Pinpoint the cell where the given text exists, returning its (x, y) midpoint coordinate. 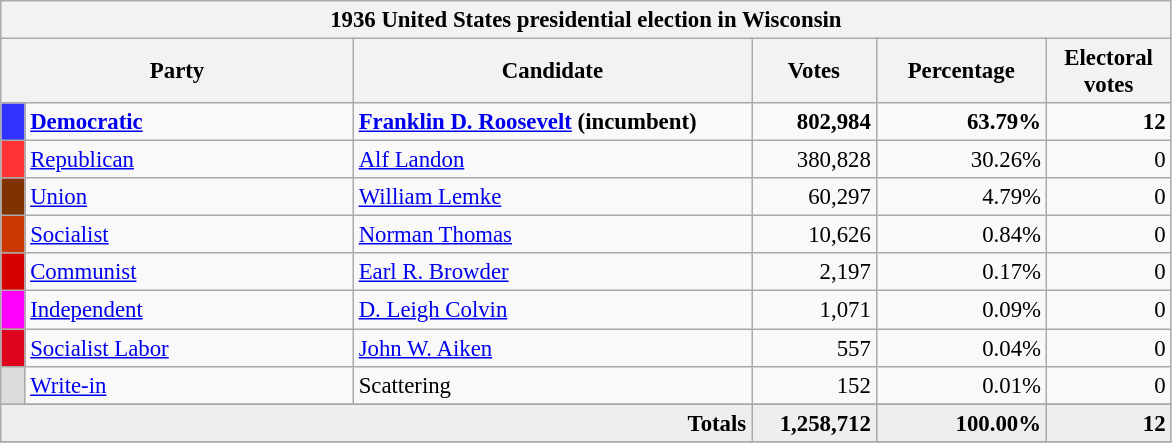
0.84% (961, 235)
802,984 (814, 122)
100.00% (961, 423)
William Lemke (552, 197)
4.79% (961, 197)
30.26% (961, 160)
Party (178, 72)
Democratic (189, 122)
Republican (189, 160)
Alf Landon (552, 160)
10,626 (814, 235)
0.09% (961, 310)
0.04% (961, 348)
Independent (189, 310)
Communist (189, 273)
557 (814, 348)
152 (814, 385)
380,828 (814, 160)
Scattering (552, 385)
0.01% (961, 385)
D. Leigh Colvin (552, 310)
Norman Thomas (552, 235)
60,297 (814, 197)
1,258,712 (814, 423)
Franklin D. Roosevelt (incumbent) (552, 122)
Earl R. Browder (552, 273)
Percentage (961, 72)
John W. Aiken (552, 348)
Write-in (189, 385)
Totals (376, 423)
Electoral votes (1108, 72)
1,071 (814, 310)
Union (189, 197)
Socialist Labor (189, 348)
1936 United States presidential election in Wisconsin (586, 20)
0.17% (961, 273)
63.79% (961, 122)
Socialist (189, 235)
Candidate (552, 72)
Votes (814, 72)
2,197 (814, 273)
